Search for the cell housing the specified text and yield its [X, Y] center coordinate. 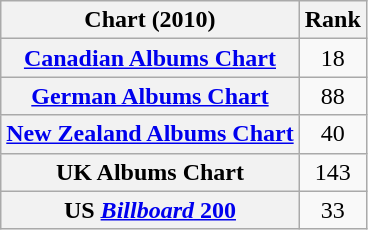
33 [332, 210]
New Zealand Albums Chart [150, 134]
Rank [332, 20]
Canadian Albums Chart [150, 58]
Chart (2010) [150, 20]
143 [332, 172]
German Albums Chart [150, 96]
40 [332, 134]
18 [332, 58]
88 [332, 96]
US Billboard 200 [150, 210]
UK Albums Chart [150, 172]
